Locate the cell with the specified text and output its [X, Y] center coordinate. 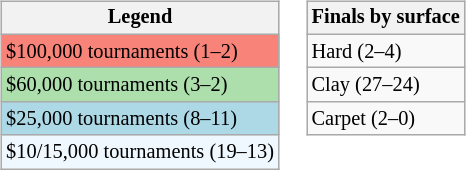
$10/15,000 tournaments (19–13) [140, 152]
$60,000 tournaments (3–2) [140, 85]
$25,000 tournaments (8–11) [140, 119]
Hard (2–4) [386, 51]
$100,000 tournaments (1–2) [140, 51]
Legend [140, 18]
Carpet (2–0) [386, 119]
Finals by surface [386, 18]
Clay (27–24) [386, 85]
